Scan for the cell matching the given text and deliver its [X, Y] coordinate at center. 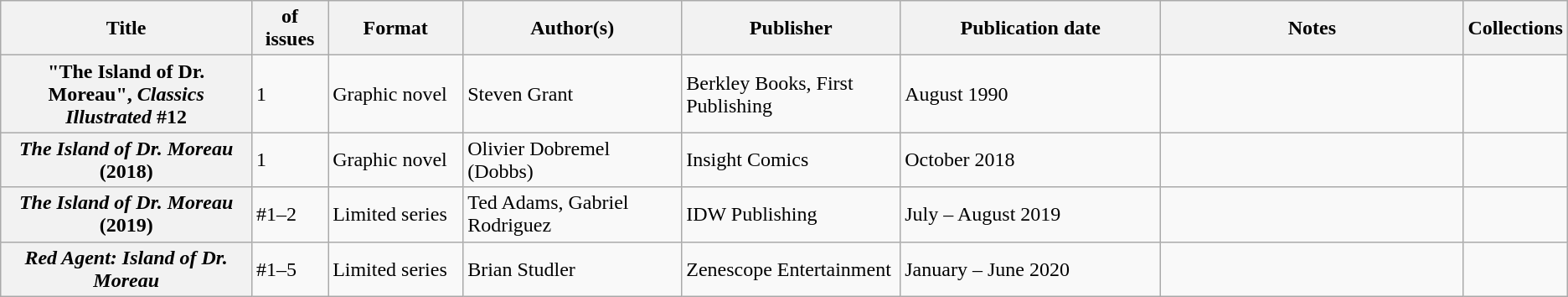
Ted Adams, Gabriel Rodriguez [573, 215]
"The Island of Dr. Moreau", Classics Illustrated #12 [126, 94]
Author(s) [573, 29]
The Island of Dr. Moreau (2018) [126, 159]
Zenescope Entertainment [791, 268]
July – August 2019 [1030, 215]
Red Agent: Island of Dr. Moreau [126, 268]
IDW Publishing [791, 215]
Brian Studler [573, 268]
Collections [1515, 29]
Berkley Books, First Publishing [791, 94]
Format [395, 29]
Publication date [1030, 29]
January – June 2020 [1030, 268]
Title [126, 29]
Publisher [791, 29]
Insight Comics [791, 159]
#1–5 [290, 268]
August 1990 [1030, 94]
#1–2 [290, 215]
Steven Grant [573, 94]
Olivier Dobremel (Dobbs) [573, 159]
Notes [1312, 29]
of issues [290, 29]
The Island of Dr. Moreau (2019) [126, 215]
October 2018 [1030, 159]
